Return the [X, Y] coordinate for the center point of the cell that contains the specified text.  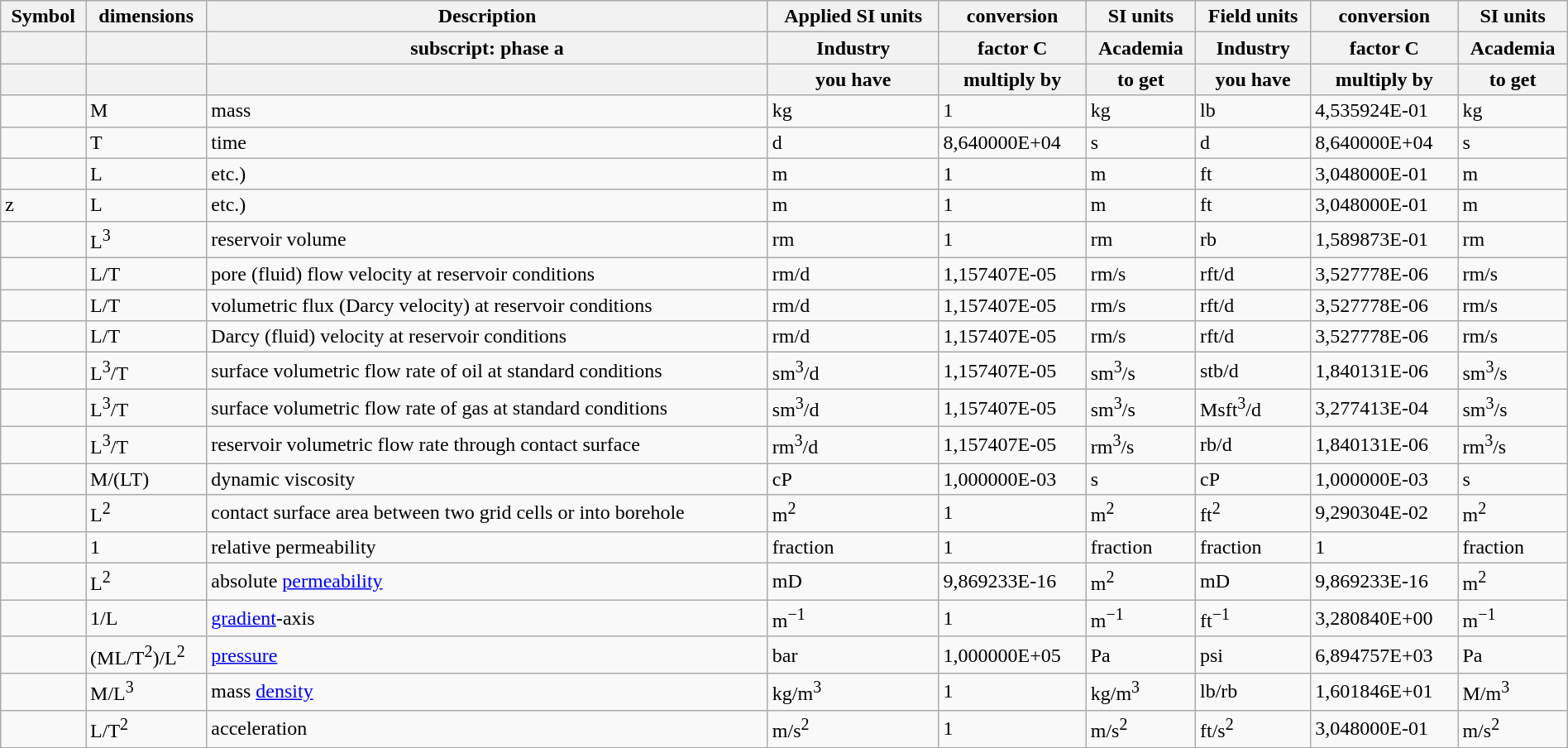
gradient-axis [487, 619]
volumetric flux (Darcy velocity) at reservoir conditions [487, 305]
T [146, 142]
rb [1252, 240]
1,589873E-01 [1384, 240]
time [487, 142]
L/T2 [146, 728]
Symbol [43, 17]
M/m3 [1513, 692]
relative permeability [487, 547]
absolute permeability [487, 581]
ft2 [1252, 513]
rm3/d [853, 445]
Description [487, 17]
mass density [487, 692]
subscript: phase a [487, 48]
1/L [146, 619]
(ML/T2)/L2 [146, 655]
L3 [146, 240]
9,290304E-02 [1384, 513]
M [146, 111]
contact surface area between two grid cells or into borehole [487, 513]
rb/d [1252, 445]
dimensions [146, 17]
acceleration [487, 728]
Field units [1252, 17]
M/(LT) [146, 479]
surface volumetric flow rate of gas at standard conditions [487, 407]
lb/rb [1252, 692]
ft/s2 [1252, 728]
dynamic viscosity [487, 479]
bar [853, 655]
3,277413E-04 [1384, 407]
Msft3/d [1252, 407]
M/L3 [146, 692]
4,535924E-01 [1384, 111]
z [43, 205]
1,601846E+01 [1384, 692]
stb/d [1252, 371]
reservoir volumetric flow rate through contact surface [487, 445]
reservoir volume [487, 240]
surface volumetric flow rate of oil at standard conditions [487, 371]
pressure [487, 655]
Applied SI units [853, 17]
psi [1252, 655]
Darcy (fluid) velocity at reservoir conditions [487, 337]
1,000000E+05 [1012, 655]
lb [1252, 111]
6,894757E+03 [1384, 655]
3,280840E+00 [1384, 619]
pore (fluid) flow velocity at reservoir conditions [487, 274]
mass [487, 111]
ft−1 [1252, 619]
